Extract the (x, y) coordinate from the center of the cell holding the provided text.  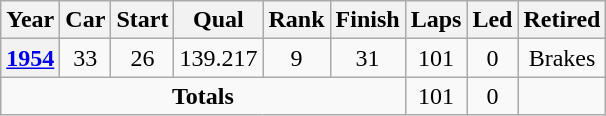
Finish (368, 20)
Retired (562, 20)
139.217 (218, 58)
Brakes (562, 58)
Totals (203, 96)
9 (296, 58)
1954 (30, 58)
Car (86, 20)
Led (492, 20)
26 (142, 58)
Year (30, 20)
33 (86, 58)
Laps (436, 20)
Qual (218, 20)
Start (142, 20)
31 (368, 58)
Rank (296, 20)
